Pinpoint the cell where the given text exists, returning its (x, y) midpoint coordinate. 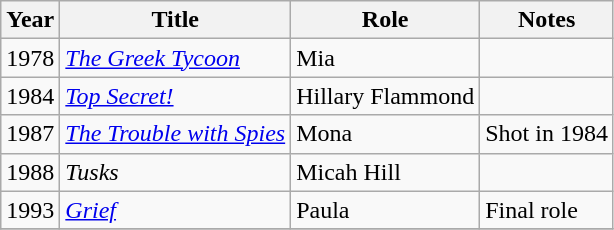
Final role (547, 210)
1984 (30, 96)
Title (176, 20)
Hillary Flammond (386, 96)
1993 (30, 210)
Year (30, 20)
Notes (547, 20)
Mia (386, 58)
1978 (30, 58)
Mona (386, 134)
Grief (176, 210)
The Greek Tycoon (176, 58)
The Trouble with Spies (176, 134)
Shot in 1984 (547, 134)
Paula (386, 210)
1987 (30, 134)
Top Secret! (176, 96)
1988 (30, 172)
Role (386, 20)
Tusks (176, 172)
Micah Hill (386, 172)
